Capture the cell that displays the provided text and extract its (x, y) central coordinate. 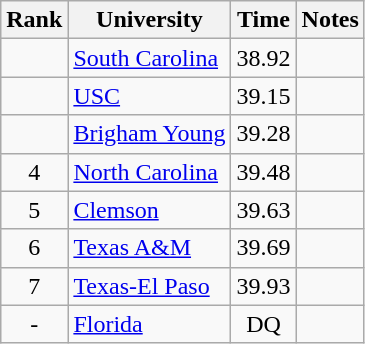
Brigham Young (150, 134)
Texas-El Paso (150, 286)
North Carolina (150, 172)
7 (34, 286)
39.63 (264, 210)
5 (34, 210)
University (150, 20)
39.48 (264, 172)
6 (34, 248)
Clemson (150, 210)
Texas A&M (150, 248)
Florida (150, 324)
- (34, 324)
39.93 (264, 286)
4 (34, 172)
Notes (330, 20)
39.28 (264, 134)
39.69 (264, 248)
Time (264, 20)
38.92 (264, 58)
DQ (264, 324)
Rank (34, 20)
USC (150, 96)
39.15 (264, 96)
South Carolina (150, 58)
